For the text-containing cell, return its midpoint in [X, Y] coordinate format. 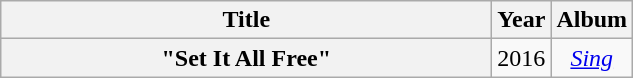
Album [592, 20]
"Set It All Free" [246, 58]
Sing [592, 58]
2016 [522, 58]
Title [246, 20]
Year [522, 20]
